Return the (X, Y) coordinate for the center point of the cell that contains the specified text.  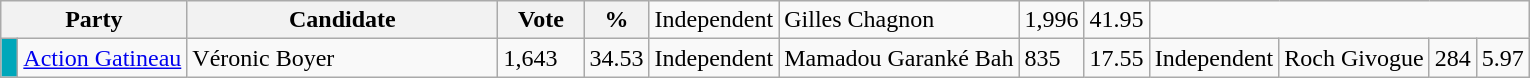
Party (94, 20)
284 (1452, 58)
41.95 (1116, 20)
Gilles Chagnon (899, 20)
% (616, 20)
5.97 (1502, 58)
17.55 (1116, 58)
1,996 (1052, 20)
Mamadou Garanké Bah (899, 58)
34.53 (616, 58)
Action Gatineau (102, 58)
Vote (541, 20)
Roch Givogue (1354, 58)
Véronic Boyer (342, 58)
Candidate (342, 20)
835 (1052, 58)
1,643 (541, 58)
